Pinpoint the cell where the given text exists, returning its (x, y) midpoint coordinate. 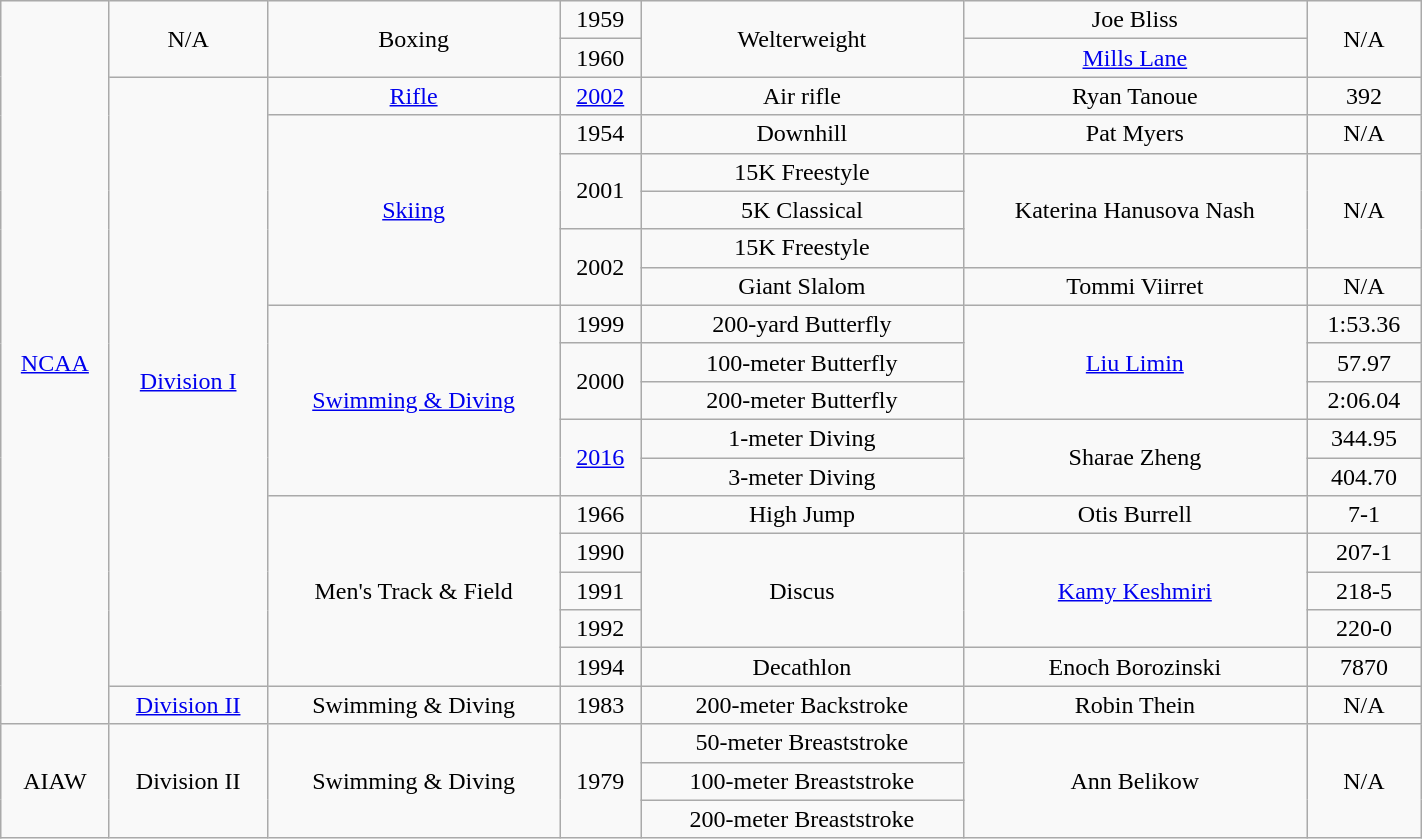
1990 (600, 553)
Katerina Hanusova Nash (1134, 210)
2:06.04 (1364, 400)
7-1 (1364, 515)
Ryan Tanoue (1134, 96)
2016 (600, 457)
Liu Limin (1134, 362)
3-meter Diving (802, 477)
7870 (1364, 667)
Ann Belikow (1134, 781)
1994 (600, 667)
2000 (600, 381)
50-meter Breaststroke (802, 743)
Air rifle (802, 96)
1983 (600, 705)
1959 (600, 20)
1966 (600, 515)
1992 (600, 629)
Decathlon (802, 667)
220-0 (1364, 629)
Boxing (413, 39)
1960 (600, 58)
Discus (802, 591)
Rifle (413, 96)
1999 (600, 324)
1-meter Diving (802, 438)
207-1 (1364, 553)
High Jump (802, 515)
392 (1364, 96)
Mills Lane (1134, 58)
57.97 (1364, 362)
404.70 (1364, 477)
1954 (600, 134)
Otis Burrell (1134, 515)
Pat Myers (1134, 134)
200-yard Butterfly (802, 324)
1991 (600, 591)
200-meter Butterfly (802, 400)
Downhill (802, 134)
Tommi Viirret (1134, 286)
Sharae Zheng (1134, 457)
Robin Thein (1134, 705)
200-meter Breaststroke (802, 819)
Welterweight (802, 39)
Skiing (413, 210)
AIAW (55, 781)
Kamy Keshmiri (1134, 591)
Division I (188, 382)
344.95 (1364, 438)
Enoch Borozinski (1134, 667)
Men's Track & Field (413, 591)
5K Classical (802, 210)
Giant Slalom (802, 286)
100-meter Butterfly (802, 362)
1979 (600, 781)
100-meter Breaststroke (802, 781)
200-meter Backstroke (802, 705)
Joe Bliss (1134, 20)
NCAA (55, 362)
2001 (600, 191)
1:53.36 (1364, 324)
218-5 (1364, 591)
